For the text-containing cell, return its midpoint in (x, y) coordinate format. 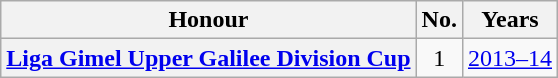
Years (510, 20)
Liga Gimel Upper Galilee Division Cup (208, 58)
Honour (208, 20)
No. (439, 20)
2013–14 (510, 58)
1 (439, 58)
